Scan for the cell matching the given text and deliver its (X, Y) coordinate at center. 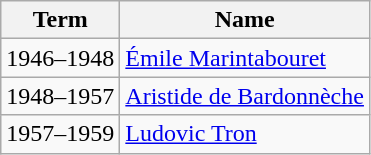
Aristide de Bardonnèche (245, 96)
Term (60, 20)
1957–1959 (60, 134)
1948–1957 (60, 96)
1946–1948 (60, 58)
Ludovic Tron (245, 134)
Émile Marintabouret (245, 58)
Name (245, 20)
